Provide the (x, y) coordinate of the cell's center where the given text is located.  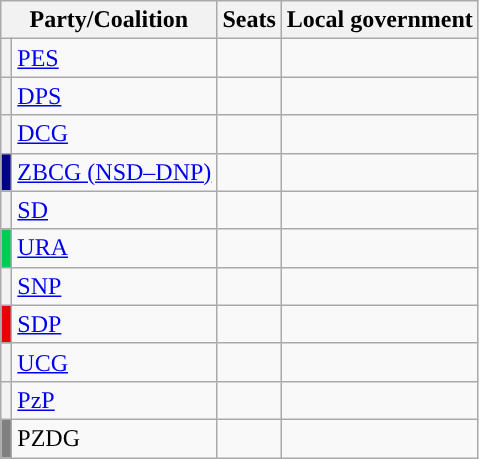
SD (114, 210)
URA (114, 248)
DCG (114, 134)
PZDG (114, 438)
SNP (114, 286)
PES (114, 58)
DPS (114, 96)
Party/Coalition (109, 20)
PzP (114, 400)
UCG (114, 362)
ZBCG (NSD–DNP) (114, 172)
Local government (380, 20)
Seats (249, 20)
SDP (114, 324)
